Return (X, Y) of the center of cell containing provided text 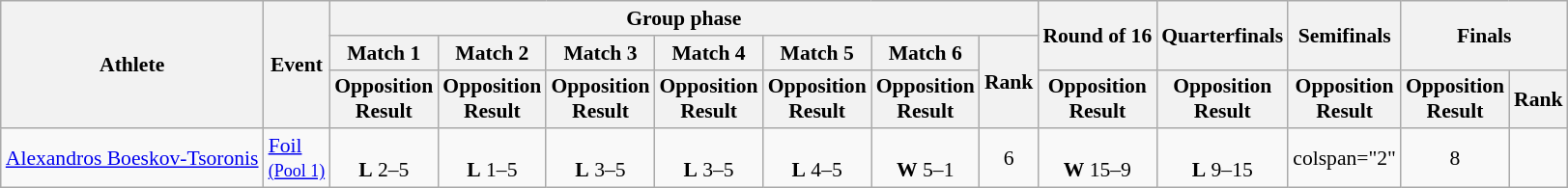
Match 6 (926, 53)
W 15–9 (1098, 158)
Match 3 (600, 53)
6 (1009, 158)
Alexandros Boeskov-Tsoronis (132, 158)
L 9–15 (1222, 158)
W 5–1 (926, 158)
L 1–5 (492, 158)
Match 1 (384, 53)
L 4–5 (817, 158)
colspan="2" (1345, 158)
Group phase (684, 18)
Athlete (132, 65)
Quarterfinals (1222, 35)
Match 5 (817, 53)
Match 4 (709, 53)
Finals (1484, 35)
Event (298, 65)
Round of 16 (1098, 35)
8 (1455, 158)
Match 2 (492, 53)
L 2–5 (384, 158)
Foil(Pool 1) (298, 158)
Semifinals (1345, 35)
